Locate the cell with the specified text and output its (X, Y) center coordinate. 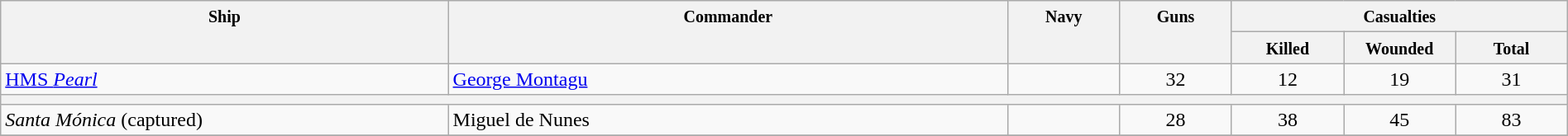
38 (1287, 120)
32 (1176, 79)
Miguel de Nunes (728, 120)
31 (1512, 79)
83 (1512, 120)
Casualties (1399, 16)
Santa Mónica (captured) (225, 120)
Wounded (1399, 48)
12 (1287, 79)
Killed (1287, 48)
HMS Pearl (225, 79)
Navy (1064, 32)
45 (1399, 120)
19 (1399, 79)
28 (1176, 120)
Commander (728, 32)
Guns (1176, 32)
George Montagu (728, 79)
Total (1512, 48)
Ship (225, 32)
